Scan for the cell matching the given text and deliver its (x, y) coordinate at center. 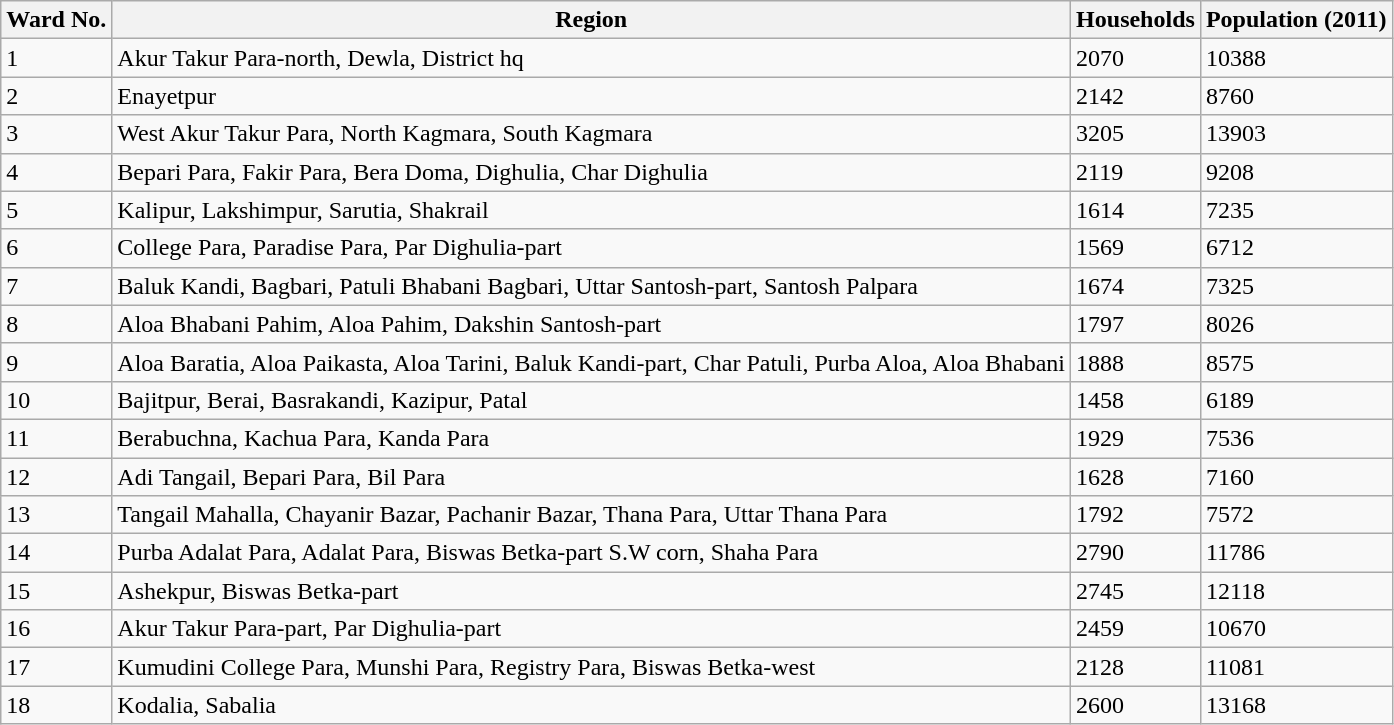
6 (56, 248)
2128 (1136, 667)
10388 (1296, 58)
Households (1136, 20)
7536 (1296, 438)
Aloa Bhabani Pahim, Aloa Pahim, Dakshin Santosh-part (592, 324)
Ward No. (56, 20)
2070 (1136, 58)
Bajitpur, Berai, Basrakandi, Kazipur, Patal (592, 400)
2600 (1136, 705)
11786 (1296, 553)
2459 (1136, 629)
Region (592, 20)
1458 (1136, 400)
Berabuchna, Kachua Para, Kanda Para (592, 438)
Tangail Mahalla, Chayanir Bazar, Pachanir Bazar, Thana Para, Uttar Thana Para (592, 515)
13 (56, 515)
6712 (1296, 248)
6189 (1296, 400)
9208 (1296, 172)
1628 (1136, 477)
7235 (1296, 210)
14 (56, 553)
1 (56, 58)
7572 (1296, 515)
West Akur Takur Para, North Kagmara, South Kagmara (592, 134)
7160 (1296, 477)
11 (56, 438)
8760 (1296, 96)
Ashekpur, Biswas Betka-part (592, 591)
College Para, Paradise Para, Par Dighulia-part (592, 248)
1569 (1136, 248)
Kumudini College Para, Munshi Para, Registry Para, Biswas Betka-west (592, 667)
2142 (1136, 96)
1674 (1136, 286)
10670 (1296, 629)
15 (56, 591)
Purba Adalat Para, Adalat Para, Biswas Betka-part S.W corn, Shaha Para (592, 553)
17 (56, 667)
12118 (1296, 591)
Bepari Para, Fakir Para, Bera Doma, Dighulia, Char Dighulia (592, 172)
16 (56, 629)
1614 (1136, 210)
Adi Tangail, Bepari Para, Bil Para (592, 477)
Population (2011) (1296, 20)
8026 (1296, 324)
1792 (1136, 515)
Aloa Baratia, Aloa Paikasta, Aloa Tarini, Baluk Kandi-part, Char Patuli, Purba Aloa, Aloa Bhabani (592, 362)
8575 (1296, 362)
1929 (1136, 438)
4 (56, 172)
7 (56, 286)
8 (56, 324)
Baluk Kandi, Bagbari, Patuli Bhabani Bagbari, Uttar Santosh-part, Santosh Palpara (592, 286)
18 (56, 705)
5 (56, 210)
1797 (1136, 324)
2745 (1136, 591)
11081 (1296, 667)
3 (56, 134)
10 (56, 400)
Kalipur, Lakshimpur, Sarutia, Shakrail (592, 210)
2119 (1136, 172)
12 (56, 477)
2790 (1136, 553)
13903 (1296, 134)
3205 (1136, 134)
Akur Takur Para-north, Dewla, District hq (592, 58)
Enayetpur (592, 96)
2 (56, 96)
1888 (1136, 362)
7325 (1296, 286)
Kodalia, Sabalia (592, 705)
13168 (1296, 705)
Akur Takur Para-part, Par Dighulia-part (592, 629)
9 (56, 362)
